Pinpoint the cell where the given text exists, returning its [X, Y] midpoint coordinate. 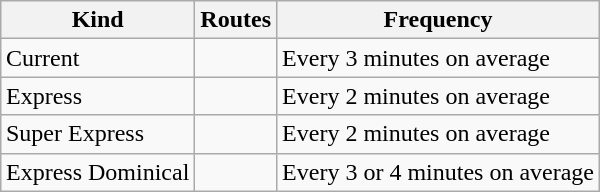
Every 3 minutes on average [438, 58]
Routes [236, 20]
Express [97, 96]
Current [97, 58]
Kind [97, 20]
Super Express [97, 134]
Express Dominical [97, 172]
Every 3 or 4 minutes on average [438, 172]
Frequency [438, 20]
